Find where the given text appears and provide that cell's center as (X, Y) coordinate. 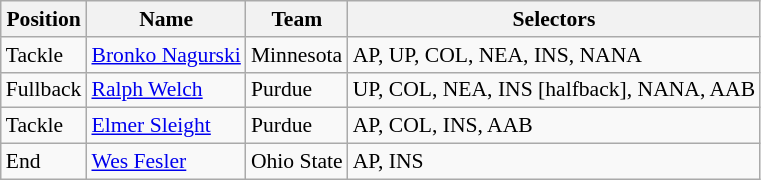
Elmer Sleight (166, 126)
Bronko Nagurski (166, 55)
Selectors (554, 19)
AP, COL, INS, AAB (554, 126)
Name (166, 19)
Fullback (44, 90)
Team (297, 19)
AP, UP, COL, NEA, INS, NANA (554, 55)
UP, COL, NEA, INS [halfback], NANA, AAB (554, 90)
Wes Fesler (166, 162)
Ralph Welch (166, 90)
Position (44, 19)
Minnesota (297, 55)
AP, INS (554, 162)
Ohio State (297, 162)
End (44, 162)
